Return [X, Y] of the center of cell containing provided text 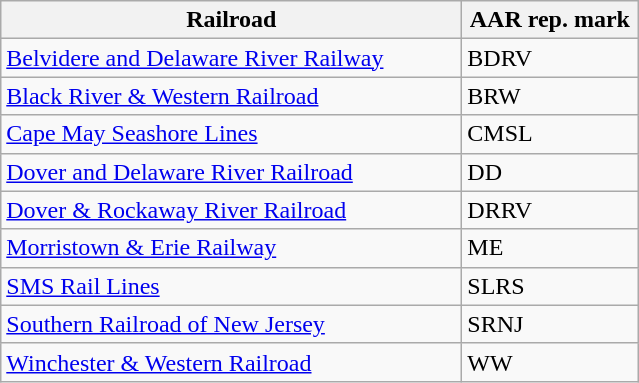
SLRS [550, 286]
ME [550, 248]
Dover and Delaware River Railroad [232, 172]
Railroad [232, 20]
BDRV [550, 58]
BRW [550, 96]
DD [550, 172]
Cape May Seashore Lines [232, 134]
AAR rep. mark [550, 20]
SRNJ [550, 324]
Belvidere and Delaware River Railway [232, 58]
SMS Rail Lines [232, 286]
Southern Railroad of New Jersey [232, 324]
Dover & Rockaway River Railroad [232, 210]
DRRV [550, 210]
WW [550, 362]
Black River & Western Railroad [232, 96]
Morristown & Erie Railway [232, 248]
CMSL [550, 134]
Winchester & Western Railroad [232, 362]
